From the cell containing the given text, extract its center point as (X, Y) coordinate. 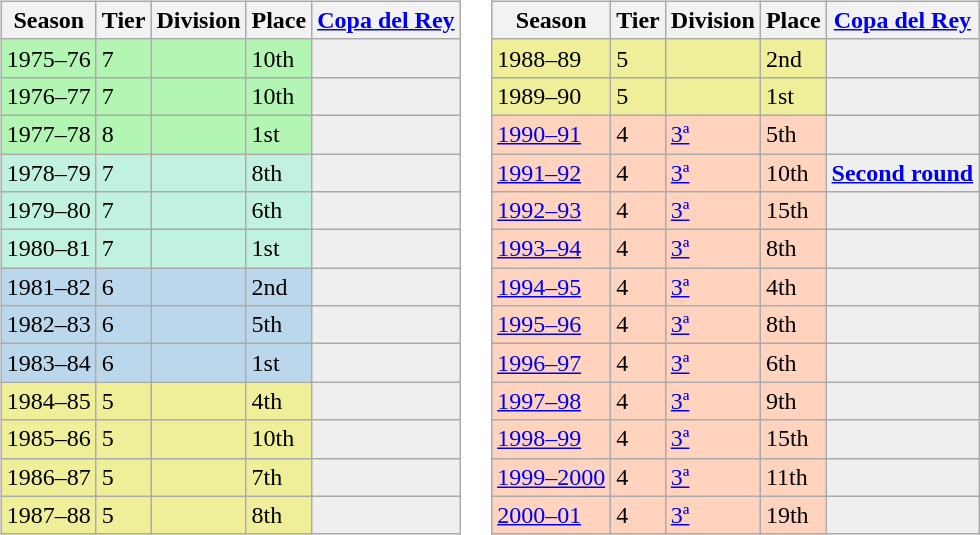
1985–86 (48, 439)
2000–01 (552, 515)
1984–85 (48, 401)
1993–94 (552, 249)
19th (793, 515)
1999–2000 (552, 477)
1986–87 (48, 477)
1992–93 (552, 211)
1998–99 (552, 439)
1988–89 (552, 58)
8 (124, 134)
1994–95 (552, 287)
1978–79 (48, 173)
9th (793, 401)
11th (793, 477)
1996–97 (552, 363)
1975–76 (48, 58)
1989–90 (552, 96)
1991–92 (552, 173)
1990–91 (552, 134)
1976–77 (48, 96)
1995–96 (552, 325)
1979–80 (48, 211)
1982–83 (48, 325)
7th (279, 477)
1987–88 (48, 515)
Second round (902, 173)
1980–81 (48, 249)
1981–82 (48, 287)
1983–84 (48, 363)
1977–78 (48, 134)
1997–98 (552, 401)
